Output the (x, y) coordinate of the center of the cell containing the given text.  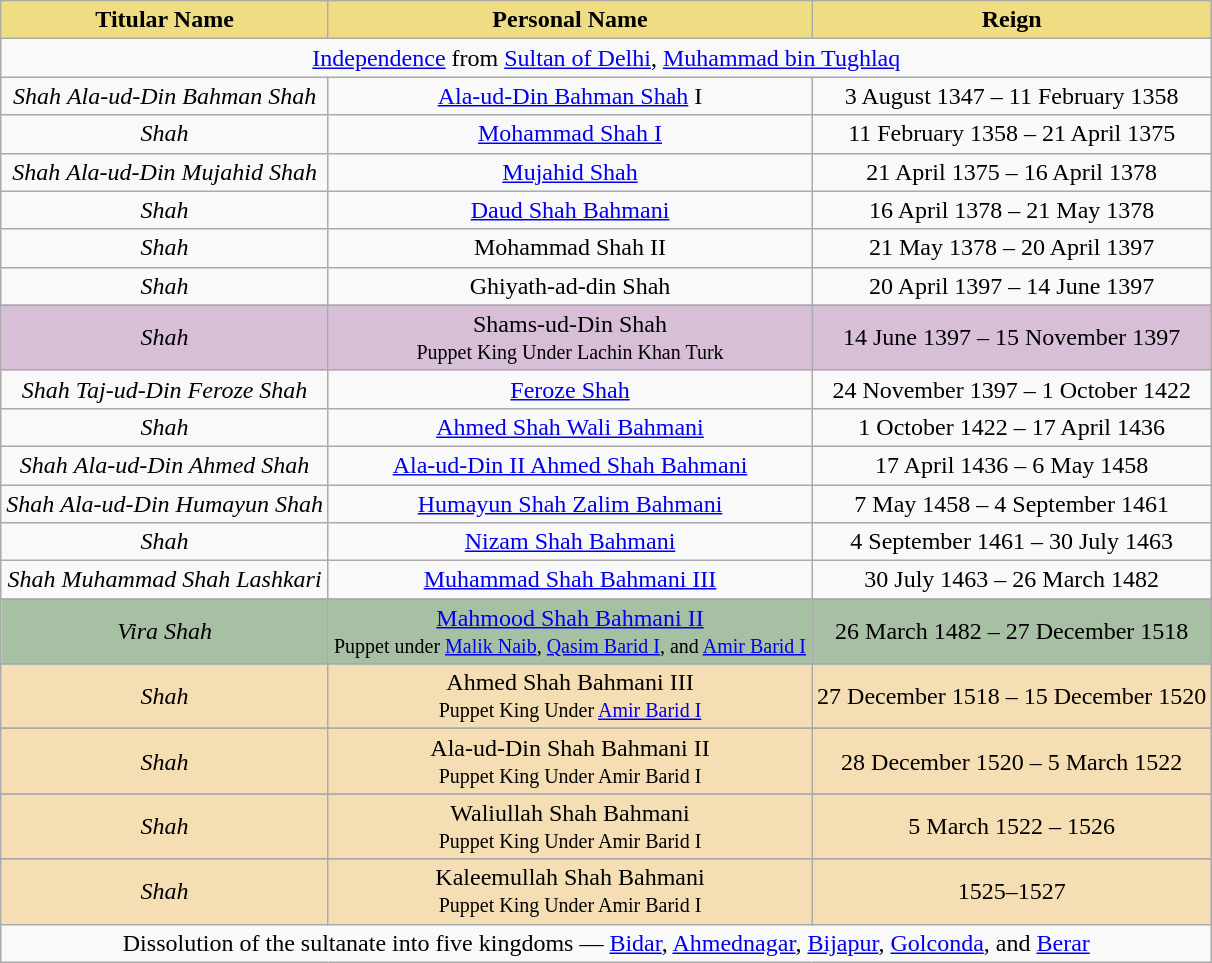
Mahmood Shah Bahmani IIPuppet under Malik Naib, Qasim Barid I, and Amir Barid I (570, 632)
Dissolution of the sultanate into five kingdoms — Bidar, Ahmednagar, Bijapur, Golconda, and Berar (606, 943)
Shah Muhammad Shah Lashkari (165, 580)
Muhammad Shah Bahmani III (570, 580)
Reign (1012, 20)
Kaleemullah Shah BahmaniPuppet King Under Amir Barid I (570, 892)
Humayun Shah Zalim Bahmani (570, 503)
Feroze Shah (570, 389)
Shah Ala-ud-Din Mujahid Shah (165, 172)
Ala-ud-Din II Ahmed Shah Bahmani (570, 465)
20 April 1397 – 14 June 1397 (1012, 286)
3 August 1347 – 11 February 1358 (1012, 96)
Waliullah Shah BahmaniPuppet King Under Amir Barid I (570, 826)
21 May 1378 – 20 April 1397 (1012, 248)
Mujahid Shah (570, 172)
5 March 1522 – 1526 (1012, 826)
26 March 1482 – 27 December 1518 (1012, 632)
Daud Shah Bahmani (570, 210)
Mohammad Shah I (570, 134)
Personal Name (570, 20)
Ala-ud-Din Shah Bahmani IIPuppet King Under Amir Barid I (570, 762)
Shah Taj-ud-Din Feroze Shah (165, 389)
30 July 1463 – 26 March 1482 (1012, 580)
21 April 1375 – 16 April 1378 (1012, 172)
1525–1527 (1012, 892)
27 December 1518 – 15 December 1520 (1012, 696)
Vira Shah (165, 632)
1 October 1422 – 17 April 1436 (1012, 427)
Nizam Shah Bahmani (570, 542)
4 September 1461 – 30 July 1463 (1012, 542)
Ahmed Shah Bahmani IIIPuppet King Under Amir Barid I (570, 696)
Shah Ala-ud-Din Bahman Shah (165, 96)
7 May 1458 – 4 September 1461 (1012, 503)
Ghiyath-ad-din Shah (570, 286)
14 June 1397 – 15 November 1397 (1012, 338)
Shah Ala-ud-Din Humayun Shah (165, 503)
Shams-ud-Din ShahPuppet King Under Lachin Khan Turk (570, 338)
Mohammad Shah II (570, 248)
Titular Name (165, 20)
Ahmed Shah Wali Bahmani (570, 427)
Ala-ud-Din Bahman Shah I (570, 96)
Independence from Sultan of Delhi, Muhammad bin Tughlaq (606, 58)
Shah Ala-ud-Din Ahmed Shah (165, 465)
24 November 1397 – 1 October 1422 (1012, 389)
16 April 1378 – 21 May 1378 (1012, 210)
11 February 1358 – 21 April 1375 (1012, 134)
28 December 1520 – 5 March 1522 (1012, 762)
17 April 1436 – 6 May 1458 (1012, 465)
